Output the [x, y] coordinate of the center of the cell containing the given text.  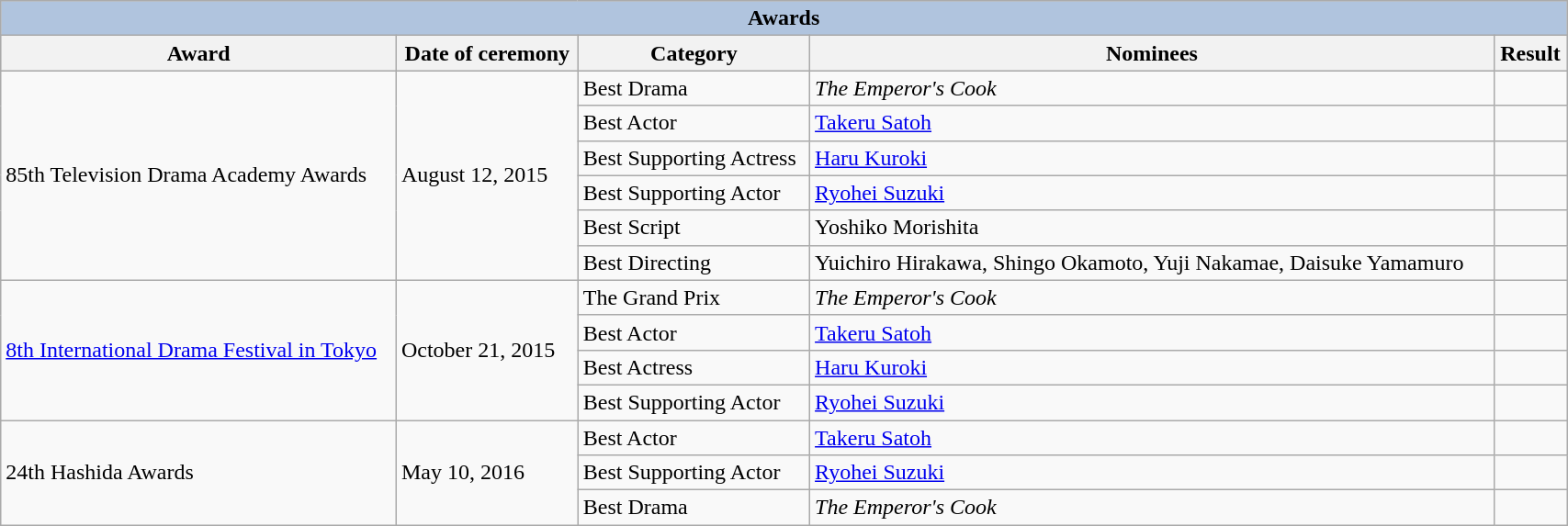
Best Script [694, 228]
Best Actress [694, 367]
Result [1530, 53]
Category [694, 53]
Yuichiro Hirakawa, Shingo Okamoto, Yuji Nakamae, Daisuke Yamamuro [1152, 263]
Best Directing [694, 263]
Best Supporting Actress [694, 158]
Award [198, 53]
May 10, 2016 [487, 473]
August 12, 2015 [487, 175]
85th Television Drama Academy Awards [198, 175]
8th International Drama Festival in Tokyo [198, 350]
Nominees [1152, 53]
October 21, 2015 [487, 350]
Date of ceremony [487, 53]
24th Hashida Awards [198, 473]
Yoshiko Morishita [1152, 228]
The Grand Prix [694, 297]
Awards [784, 18]
